Extract the [x, y] coordinate from the center of the cell holding the provided text.  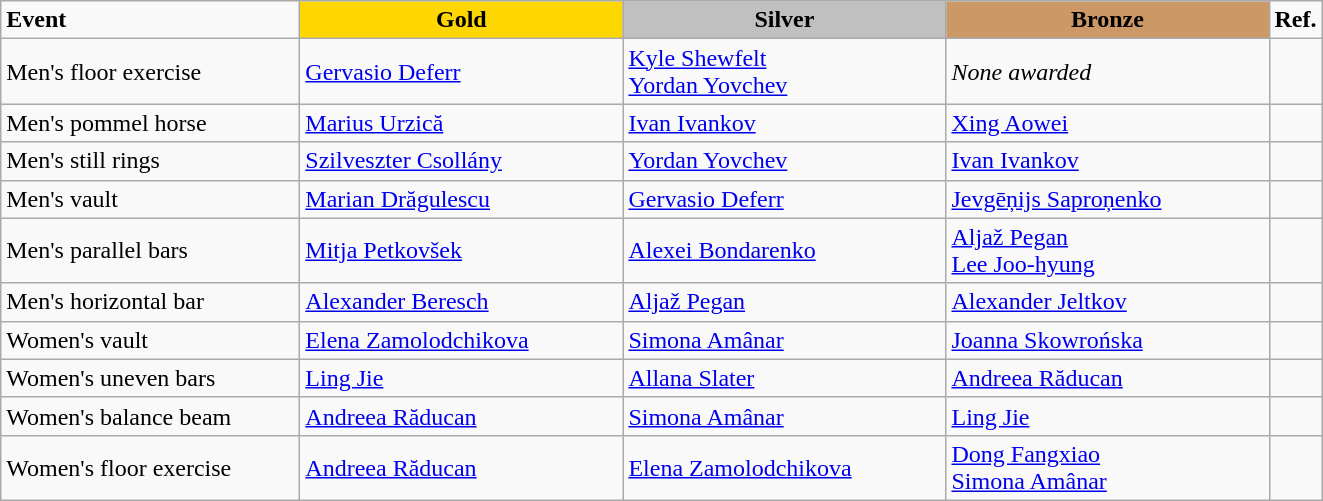
Event [150, 20]
Silver [784, 20]
Men's parallel bars [150, 250]
Yordan Yovchev [784, 161]
Kyle Shewfelt Yordan Yovchev [784, 72]
Men's vault [150, 199]
Mitja Petkovšek [462, 250]
Men's pommel horse [150, 123]
Ref. [1296, 20]
Marius Urzică [462, 123]
Women's uneven bars [150, 378]
Bronze [1108, 20]
Jevgēņijs Saproņenko [1108, 199]
Men's still rings [150, 161]
Xing Aowei [1108, 123]
Allana Slater [784, 378]
None awarded [1108, 72]
Szilveszter Csollány [462, 161]
Women's vault [150, 340]
Aljaž Pegan [784, 302]
Joanna Skowrońska [1108, 340]
Alexei Bondarenko [784, 250]
Men's horizontal bar [150, 302]
Dong Fangxiao Simona Amânar [1108, 468]
Aljaž Pegan Lee Joo-hyung [1108, 250]
Gold [462, 20]
Women's balance beam [150, 416]
Alexander Jeltkov [1108, 302]
Men's floor exercise [150, 72]
Women's floor exercise [150, 468]
Marian Drăgulescu [462, 199]
Alexander Beresch [462, 302]
